Identify which cell holds the provided text, then report its (X, Y) central coordinate. 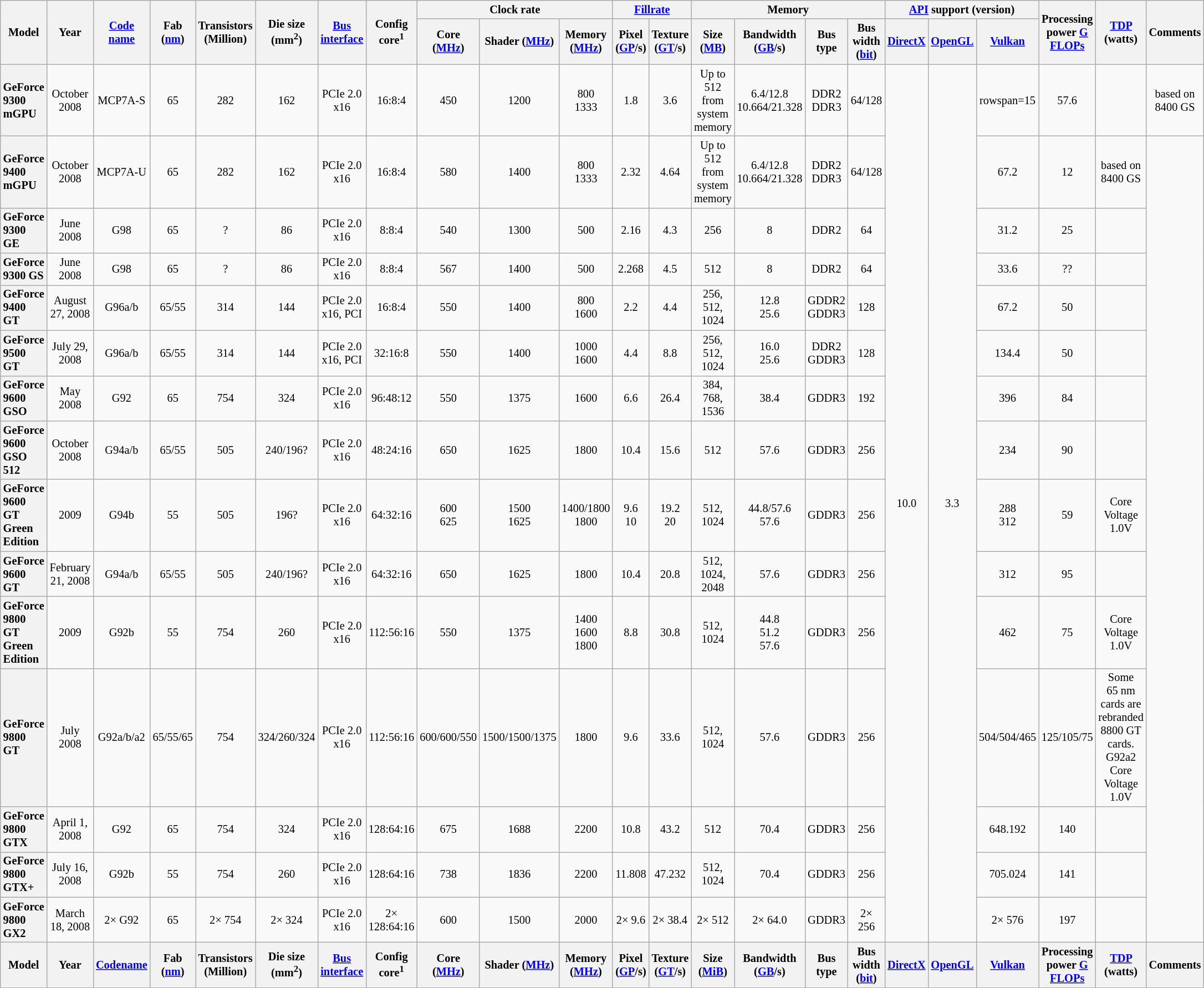
GeForce 9600 GT (24, 574)
1200 (519, 100)
16.025.6 (769, 353)
8001600 (585, 308)
96:48:12 (391, 398)
GeForce 9500 GT (24, 353)
GeForce 9300 GE (24, 231)
12.825.6 (769, 308)
GeForce 9800 GT (24, 738)
512, 1024, 2048 (713, 574)
2× 256 (866, 920)
32:16:8 (391, 353)
August 27, 2008 (70, 308)
May 2008 (70, 398)
3.6 (670, 100)
140 (1068, 830)
10.0 (906, 503)
Some 65 nm cards are rebranded 8800 GT cards.G92a2 Core Voltage 1.0V (1121, 738)
2× 38.4 (670, 920)
4.3 (670, 231)
48:24:16 (391, 450)
July 2008 (70, 738)
GDDR2GDDR3 (827, 308)
2× G92 (122, 920)
504/504/465 (1008, 738)
GeForce 9400 mGPU (24, 172)
2× 64.0 (769, 920)
384, 768, 1536 (713, 398)
GeForce 9600 GT Green Edition (24, 515)
1600 (585, 398)
2× 754 (226, 920)
2× 128:64:16 (391, 920)
10001600 (585, 353)
196? (287, 515)
1.8 (631, 100)
1400/18001800 (585, 515)
6.6 (631, 398)
2.32 (631, 172)
2× 9.6 (631, 920)
February 21, 2008 (70, 574)
84 (1068, 398)
141 (1068, 874)
GeForce 9800 GTX+ (24, 874)
GeForce 9300 mGPU (24, 100)
July 16, 2008 (70, 874)
2.2 (631, 308)
15001625 (519, 515)
4.5 (670, 269)
90 (1068, 450)
396 (1008, 398)
GeForce 9800 GT Green Edition (24, 632)
1688 (519, 830)
9.610 (631, 515)
API support (version) (962, 9)
Memory (788, 9)
580 (448, 172)
134.4 (1008, 353)
4.64 (670, 172)
Code name (122, 32)
675 (448, 830)
March 18, 2008 (70, 920)
26.4 (670, 398)
MCP7A-U (122, 172)
2× 324 (287, 920)
?? (1068, 269)
Codename (122, 965)
47.232 (670, 874)
11.808 (631, 874)
95 (1068, 574)
Fillrate (652, 9)
Size (MB) (713, 42)
July 29, 2008 (70, 353)
738 (448, 874)
324/260/324 (287, 738)
19.220 (670, 515)
140016001800 (585, 632)
G92a/b/a2 (122, 738)
1500/1500/1375 (519, 738)
9.6 (631, 738)
288312 (1008, 515)
31.2 (1008, 231)
43.2 (670, 830)
rowspan=15 (1008, 100)
234 (1008, 450)
15.6 (670, 450)
2.16 (631, 231)
3.3 (952, 503)
600 (448, 920)
1836 (519, 874)
44.8/57.657.6 (769, 515)
462 (1008, 632)
125/105/75 (1068, 738)
GeForce 9800 GX2 (24, 920)
GeForce 9300 GS (24, 269)
GeForce 9600 GSO 512 (24, 450)
DDR2GDDR3 (827, 353)
Clock rate (514, 9)
44.851.257.6 (769, 632)
2× 576 (1008, 920)
2× 512 (713, 920)
25 (1068, 231)
65/55/65 (173, 738)
1300 (519, 231)
38.4 (769, 398)
12 (1068, 172)
2000 (585, 920)
10.8 (631, 830)
648.192 (1008, 830)
GeForce 9800 GTX (24, 830)
567 (448, 269)
312 (1008, 574)
192 (866, 398)
600/600/550 (448, 738)
59 (1068, 515)
MCP7A-S (122, 100)
2.268 (631, 269)
450 (448, 100)
75 (1068, 632)
G94b (122, 515)
April 1, 2008 (70, 830)
600625 (448, 515)
GeForce 9600 GSO (24, 398)
540 (448, 231)
20.8 (670, 574)
30.8 (670, 632)
705.024 (1008, 874)
Size (MiB) (713, 965)
197 (1068, 920)
GeForce 9400 GT (24, 308)
1500 (519, 920)
